Return the (X, Y) coordinate for the center point of the cell that contains the specified text.  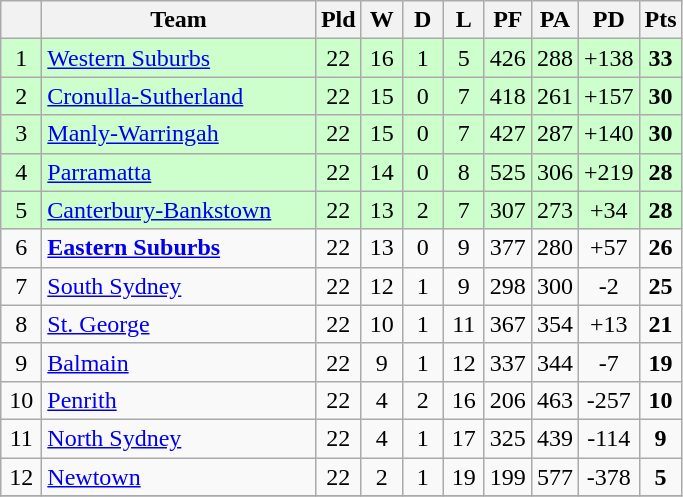
6 (22, 248)
Cronulla-Sutherland (179, 96)
577 (554, 477)
L (464, 20)
14 (382, 172)
354 (554, 324)
33 (660, 58)
288 (554, 58)
+157 (608, 96)
Parramatta (179, 172)
+219 (608, 172)
3 (22, 134)
-114 (608, 438)
W (382, 20)
PA (554, 20)
337 (508, 362)
+140 (608, 134)
Canterbury-Bankstown (179, 210)
298 (508, 286)
South Sydney (179, 286)
Western Suburbs (179, 58)
325 (508, 438)
-257 (608, 400)
Pld (338, 20)
Newtown (179, 477)
Team (179, 20)
D (422, 20)
306 (554, 172)
PF (508, 20)
273 (554, 210)
26 (660, 248)
439 (554, 438)
+138 (608, 58)
377 (508, 248)
Penrith (179, 400)
Balmain (179, 362)
463 (554, 400)
St. George (179, 324)
-378 (608, 477)
280 (554, 248)
206 (508, 400)
426 (508, 58)
261 (554, 96)
418 (508, 96)
PD (608, 20)
367 (508, 324)
307 (508, 210)
21 (660, 324)
199 (508, 477)
+34 (608, 210)
427 (508, 134)
300 (554, 286)
-2 (608, 286)
+13 (608, 324)
Eastern Suburbs (179, 248)
17 (464, 438)
Pts (660, 20)
Manly-Warringah (179, 134)
25 (660, 286)
287 (554, 134)
525 (508, 172)
-7 (608, 362)
+57 (608, 248)
344 (554, 362)
North Sydney (179, 438)
